Provide the [X, Y] coordinate of the cell's center where the given text is located.  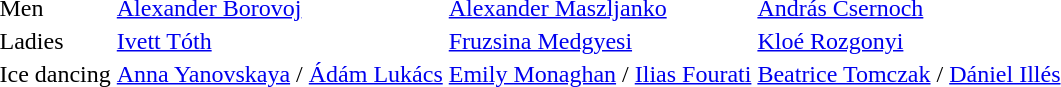
Ivett Tóth [280, 41]
Fruzsina Medgyesi [600, 41]
